Find where the given text appears and provide that cell's center as (X, Y) coordinate. 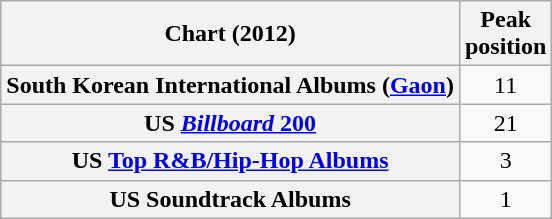
21 (505, 123)
3 (505, 161)
11 (505, 85)
US Top R&B/Hip-Hop Albums (230, 161)
US Billboard 200 (230, 123)
1 (505, 199)
Peakposition (505, 34)
US Soundtrack Albums (230, 199)
South Korean International Albums (Gaon) (230, 85)
Chart (2012) (230, 34)
